Return (x, y) of the center of cell containing provided text 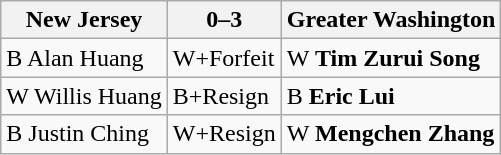
B Eric Lui (391, 96)
0–3 (224, 20)
W+Resign (224, 134)
B Alan Huang (84, 58)
W+Forfeit (224, 58)
W Tim Zurui Song (391, 58)
B+Resign (224, 96)
W Willis Huang (84, 96)
New Jersey (84, 20)
B Justin Ching (84, 134)
W Mengchen Zhang (391, 134)
Greater Washington (391, 20)
